Find where the given text appears and provide that cell's center as (x, y) coordinate. 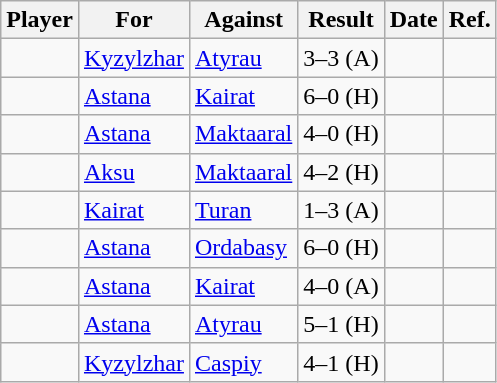
5–1 (H) (341, 324)
Aksu (134, 172)
3–3 (A) (341, 58)
For (134, 20)
Result (341, 20)
4–0 (A) (341, 286)
1–3 (A) (341, 210)
Turan (243, 210)
4–2 (H) (341, 172)
4–0 (H) (341, 134)
Ref. (470, 20)
Date (414, 20)
Caspiy (243, 362)
Against (243, 20)
Ordabasy (243, 248)
4–1 (H) (341, 362)
Player (40, 20)
